Determine the (x, y) coordinate at the center of the cell enclosing the given text.  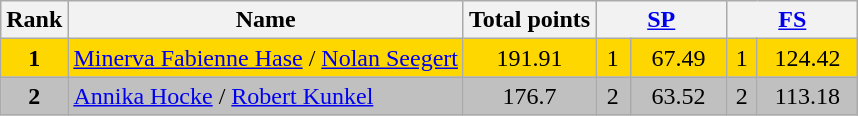
63.52 (678, 96)
113.18 (808, 96)
191.91 (529, 58)
67.49 (678, 58)
Annika Hocke / Robert Kunkel (266, 96)
124.42 (808, 58)
176.7 (529, 96)
Minerva Fabienne Hase / Nolan Seegert (266, 58)
SP (662, 20)
Rank (34, 20)
Name (266, 20)
Total points (529, 20)
FS (792, 20)
